Provide the (X, Y) coordinate of the cell's center where the given text is located.  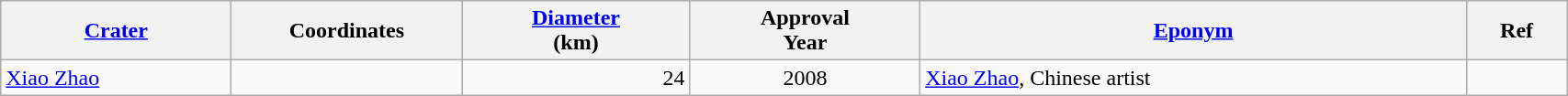
24 (576, 78)
Ref (1516, 31)
Xiao Zhao (116, 78)
Xiao Zhao, Chinese artist (1194, 78)
ApprovalYear (805, 31)
Eponym (1194, 31)
2008 (805, 78)
Crater (116, 31)
Coordinates (347, 31)
Diameter(km) (576, 31)
